Extract the [x, y] coordinate from the center of the cell holding the provided text.  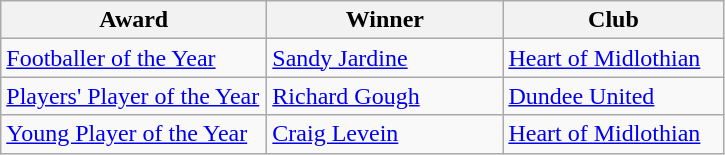
Sandy Jardine [385, 58]
Players' Player of the Year [134, 96]
Craig Levein [385, 134]
Winner [385, 20]
Footballer of the Year [134, 58]
Young Player of the Year [134, 134]
Richard Gough [385, 96]
Award [134, 20]
Dundee United [614, 96]
Club [614, 20]
